Return (x, y) of the center of cell containing provided text 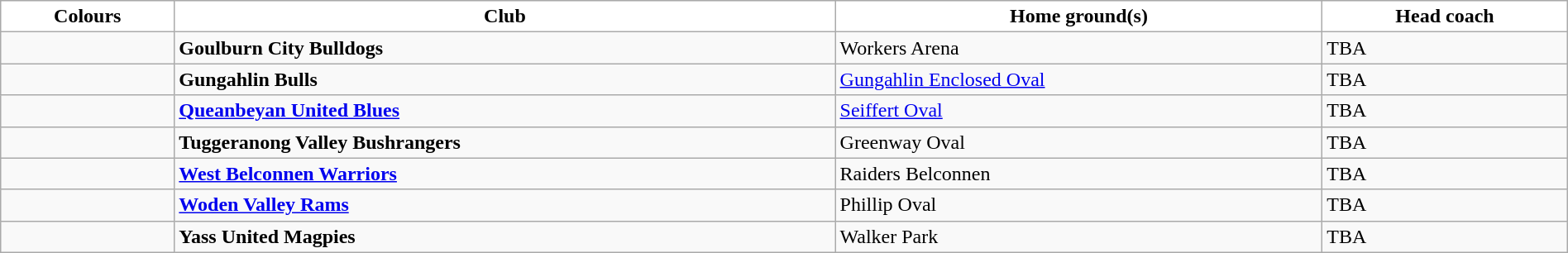
Colours (88, 17)
Greenway Oval (1078, 142)
Walker Park (1078, 236)
Goulburn City Bulldogs (504, 48)
Phillip Oval (1078, 205)
West Belconnen Warriors (504, 174)
Gungahlin Enclosed Oval (1078, 79)
Tuggeranong Valley Bushrangers (504, 142)
Home ground(s) (1078, 17)
Gungahlin Bulls (504, 79)
Head coach (1445, 17)
Seiffert Oval (1078, 111)
Raiders Belconnen (1078, 174)
Woden Valley Rams (504, 205)
Club (504, 17)
Queanbeyan United Blues (504, 111)
Yass United Magpies (504, 236)
Workers Arena (1078, 48)
